Pinpoint the cell where the given text exists, returning its [X, Y] midpoint coordinate. 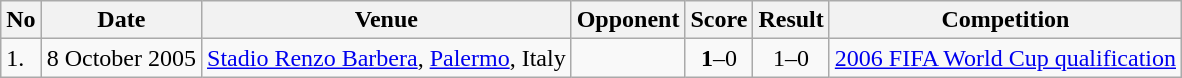
Stadio Renzo Barbera, Palermo, Italy [387, 58]
Date [121, 20]
1. [21, 58]
Venue [387, 20]
No [21, 20]
Competition [1005, 20]
Opponent [628, 20]
Result [791, 20]
8 October 2005 [121, 58]
Score [719, 20]
2006 FIFA World Cup qualification [1005, 58]
